Detect which cell encompasses the target text, then output its [X, Y] center coordinate. 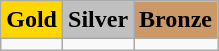
Gold [32, 20]
Bronze [176, 20]
Silver [98, 20]
